Extract the [X, Y] coordinate from the center of the cell holding the provided text.  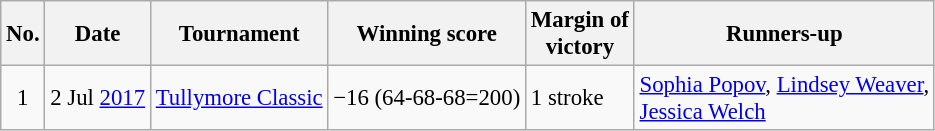
Winning score [427, 34]
2 Jul 2017 [98, 98]
−16 (64-68-68=200) [427, 98]
1 stroke [580, 98]
1 [23, 98]
Margin ofvictory [580, 34]
Tournament [238, 34]
Sophia Popov, Lindsey Weaver, Jessica Welch [784, 98]
No. [23, 34]
Tullymore Classic [238, 98]
Date [98, 34]
Runners-up [784, 34]
